Search for the cell housing the specified text and yield its (x, y) center coordinate. 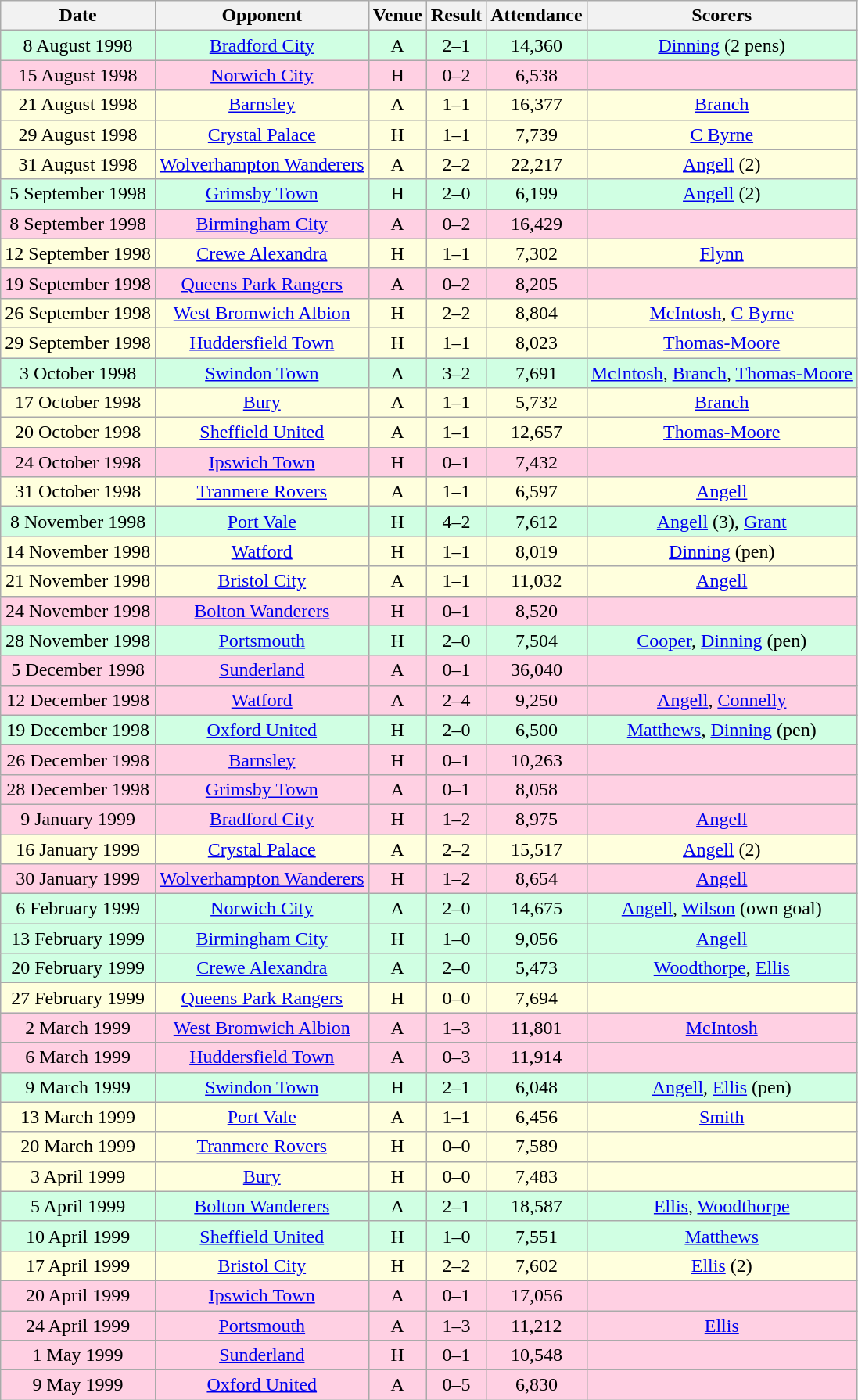
6,199 (537, 194)
30 January 1999 (78, 879)
12,657 (537, 433)
15 August 1998 (78, 75)
5 December 1998 (78, 670)
1 May 1999 (78, 1355)
5,473 (537, 968)
7,483 (537, 1176)
7,589 (537, 1147)
McIntosh, C Byrne (721, 313)
Smith (721, 1117)
McIntosh (721, 1028)
22,217 (537, 164)
9 January 1999 (78, 819)
4–2 (456, 522)
24 November 1998 (78, 611)
12 September 1998 (78, 253)
8,019 (537, 551)
16,377 (537, 105)
8 November 1998 (78, 522)
5,732 (537, 403)
Ellis (2) (721, 1265)
9 May 1999 (78, 1385)
8,975 (537, 819)
2 March 1999 (78, 1028)
21 November 1998 (78, 581)
6,456 (537, 1117)
6,048 (537, 1087)
20 February 1999 (78, 968)
19 September 1998 (78, 283)
14,675 (537, 909)
21 August 1998 (78, 105)
7,691 (537, 373)
8 August 1998 (78, 45)
24 April 1999 (78, 1326)
9,250 (537, 700)
3–2 (456, 373)
C Byrne (721, 135)
McIntosh, Branch, Thomas-Moore (721, 373)
13 February 1999 (78, 939)
5 September 1998 (78, 194)
7,504 (537, 641)
15,517 (537, 849)
8,520 (537, 611)
28 November 1998 (78, 641)
20 April 1999 (78, 1295)
19 December 1998 (78, 730)
Dinning (pen) (721, 551)
8 September 1998 (78, 224)
14,360 (537, 45)
Attendance (537, 16)
8,205 (537, 283)
28 December 1998 (78, 789)
0–3 (456, 1057)
10,548 (537, 1355)
Flynn (721, 253)
Matthews (721, 1236)
Scorers (721, 16)
9 March 1999 (78, 1087)
12 December 1998 (78, 700)
17,056 (537, 1295)
3 April 1999 (78, 1176)
17 October 1998 (78, 403)
27 February 1999 (78, 998)
8,654 (537, 879)
3 October 1998 (78, 373)
8,058 (537, 789)
Ellis, Woodthorpe (721, 1206)
16,429 (537, 224)
11,212 (537, 1326)
26 September 1998 (78, 313)
Dinning (2 pens) (721, 45)
8,023 (537, 343)
2–4 (456, 700)
11,914 (537, 1057)
26 December 1998 (78, 759)
20 March 1999 (78, 1147)
7,612 (537, 522)
20 October 1998 (78, 433)
Venue (397, 16)
Ellis (721, 1326)
29 September 1998 (78, 343)
9,056 (537, 939)
18,587 (537, 1206)
31 October 1998 (78, 492)
13 March 1999 (78, 1117)
17 April 1999 (78, 1265)
7,739 (537, 135)
7,602 (537, 1265)
7,432 (537, 462)
7,302 (537, 253)
7,551 (537, 1236)
11,801 (537, 1028)
Cooper, Dinning (pen) (721, 641)
6 February 1999 (78, 909)
6,500 (537, 730)
Angell, Wilson (own goal) (721, 909)
36,040 (537, 670)
10,263 (537, 759)
Result (456, 16)
Date (78, 16)
Angell (3), Grant (721, 522)
Matthews, Dinning (pen) (721, 730)
0–5 (456, 1385)
7,694 (537, 998)
11,032 (537, 581)
8,804 (537, 313)
5 April 1999 (78, 1206)
10 April 1999 (78, 1236)
6 March 1999 (78, 1057)
29 August 1998 (78, 135)
16 January 1999 (78, 849)
Opponent (261, 16)
6,830 (537, 1385)
6,597 (537, 492)
6,538 (537, 75)
24 October 1998 (78, 462)
31 August 1998 (78, 164)
Angell, Ellis (pen) (721, 1087)
14 November 1998 (78, 551)
Angell, Connelly (721, 700)
Woodthorpe, Ellis (721, 968)
